Find where the given text appears and provide that cell's center as [x, y] coordinate. 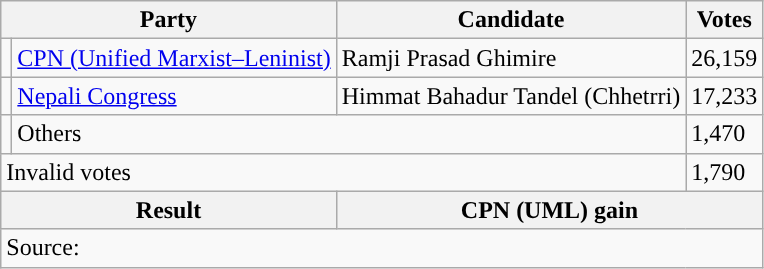
17,233 [724, 96]
1,470 [724, 134]
Invalid votes [344, 172]
Result [168, 210]
CPN (Unified Marxist–Leninist) [174, 58]
Others [349, 134]
Candidate [511, 20]
26,159 [724, 58]
Himmat Bahadur Tandel (Chhetrri) [511, 96]
Source: [382, 248]
Nepali Congress [174, 96]
Party [168, 20]
Ramji Prasad Ghimire [511, 58]
Votes [724, 20]
CPN (UML) gain [550, 210]
1,790 [724, 172]
